From the cell containing the given text, extract its center point as [x, y] coordinate. 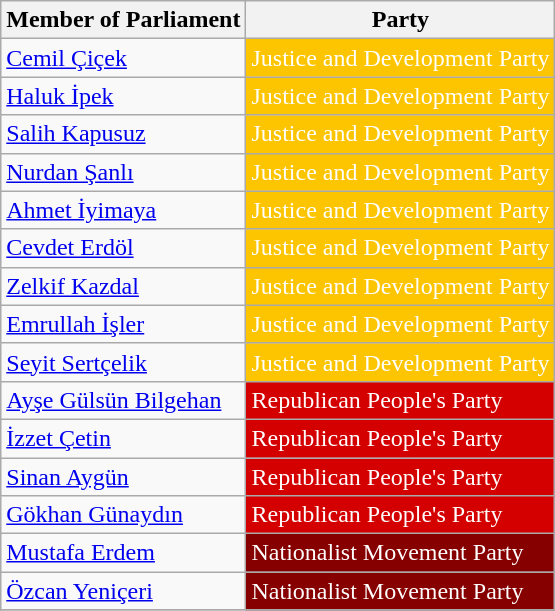
Haluk İpek [124, 96]
Salih Kapusuz [124, 134]
Member of Parliament [124, 20]
Mustafa Erdem [124, 553]
Cevdet Erdöl [124, 248]
Gökhan Günaydın [124, 515]
Nurdan Şanlı [124, 172]
Özcan Yeniçeri [124, 591]
Party [400, 20]
Ahmet İyimaya [124, 210]
Sinan Aygün [124, 477]
Cemil Çiçek [124, 58]
Seyit Sertçelik [124, 362]
Ayşe Gülsün Bilgehan [124, 400]
Zelkif Kazdal [124, 286]
İzzet Çetin [124, 438]
Emrullah İşler [124, 324]
